Determine the (x, y) coordinate at the center of the cell enclosing the given text.  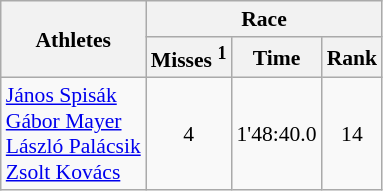
Athletes (74, 40)
Race (264, 19)
4 (189, 134)
Time (276, 58)
Misses 1 (189, 58)
János SpisákGábor MayerLászló PalácsikZsolt Kovács (74, 134)
Rank (352, 58)
14 (352, 134)
1'48:40.0 (276, 134)
